Scan for the cell matching the given text and deliver its [x, y] coordinate at center. 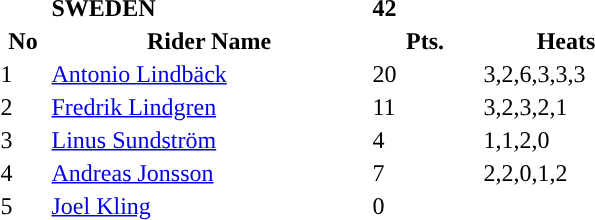
11 [425, 107]
4 [425, 140]
20 [425, 74]
Linus Sundström [209, 140]
Antonio Lindbäck [209, 74]
Rider Name [209, 41]
Fredrik Lindgren [209, 107]
Pts. [425, 41]
Andreas Jonsson [209, 173]
7 [425, 173]
